Scan for the cell matching the given text and deliver its [X, Y] coordinate at center. 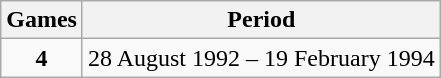
Games [42, 20]
28 August 1992 – 19 February 1994 [261, 58]
4 [42, 58]
Period [261, 20]
